Output the [X, Y] coordinate of the center of the cell containing the given text.  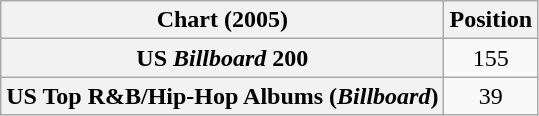
US Billboard 200 [222, 58]
Position [491, 20]
Chart (2005) [222, 20]
155 [491, 58]
US Top R&B/Hip-Hop Albums (Billboard) [222, 96]
39 [491, 96]
